Identify which cell holds the provided text, then report its [x, y] central coordinate. 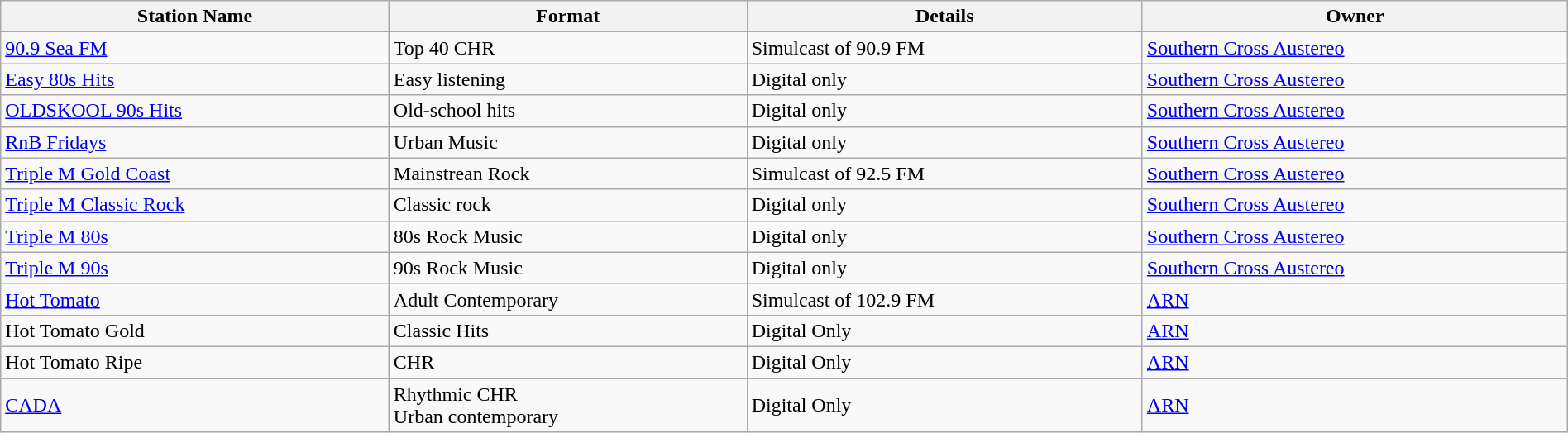
CADA [195, 405]
Owner [1355, 17]
Triple M Classic Rock [195, 205]
Triple M 80s [195, 236]
Triple M Gold Coast [195, 174]
Format [567, 17]
Simulcast of 102.9 FM [944, 299]
Rhythmic CHRUrban contemporary [567, 405]
90.9 Sea FM [195, 48]
Mainstrean Rock [567, 174]
CHR [567, 362]
RnB Fridays [195, 142]
Classic Hits [567, 331]
OLDSKOOL 90s Hits [195, 111]
Hot Tomato Ripe [195, 362]
Triple M 90s [195, 268]
Easy 80s Hits [195, 79]
90s Rock Music [567, 268]
Station Name [195, 17]
Hot Tomato [195, 299]
Hot Tomato Gold [195, 331]
Urban Music [567, 142]
Easy listening [567, 79]
Simulcast of 92.5 FM [944, 174]
80s Rock Music [567, 236]
Details [944, 17]
Simulcast of 90.9 FM [944, 48]
Adult Contemporary [567, 299]
Top 40 CHR [567, 48]
Classic rock [567, 205]
Old-school hits [567, 111]
